Return [X, Y] of the center of cell containing provided text 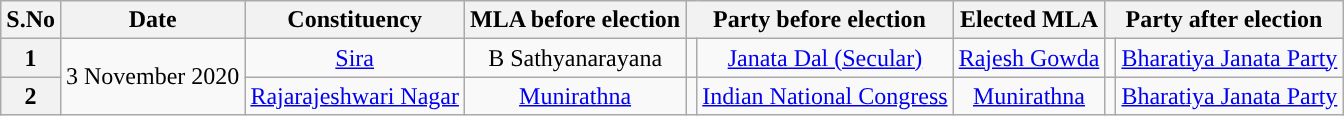
Constituency [355, 20]
Date [152, 20]
Janata Dal (Secular) [825, 58]
Sira [355, 58]
Party after election [1224, 20]
Rajesh Gowda [1029, 58]
3 November 2020 [152, 77]
MLA before election [574, 20]
2 [31, 96]
Elected MLA [1029, 20]
Rajarajeshwari Nagar [355, 96]
B Sathyanarayana [574, 58]
1 [31, 58]
S.No [31, 20]
Indian National Congress [825, 96]
Party before election [820, 20]
